Identify which cell holds the provided text, then report its (x, y) central coordinate. 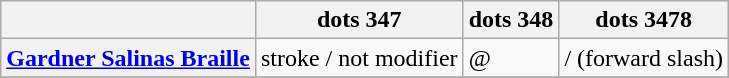
@ (511, 58)
/ (forward slash) (644, 58)
dots 347 (359, 20)
stroke / not modifier (359, 58)
Gardner Salinas Braille (128, 58)
dots 3478 (644, 20)
dots 348 (511, 20)
